From the cell containing the given text, extract its center point as (X, Y) coordinate. 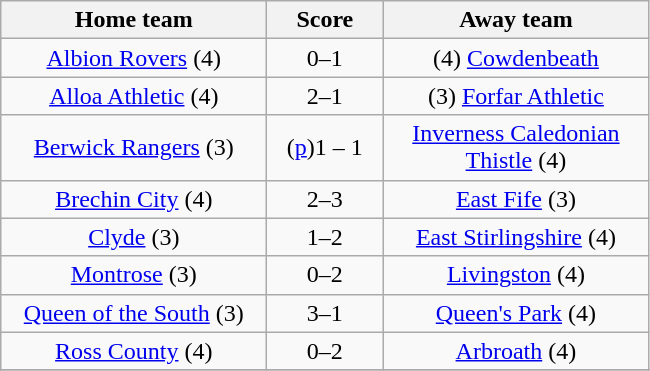
Clyde (3) (134, 237)
Berwick Rangers (3) (134, 148)
Arbroath (4) (516, 351)
3–1 (325, 313)
East Stirlingshire (4) (516, 237)
2–3 (325, 199)
Montrose (3) (134, 275)
Away team (516, 20)
(3) Forfar Athletic (516, 96)
Inverness Caledonian Thistle (4) (516, 148)
2–1 (325, 96)
Home team (134, 20)
Queen's Park (4) (516, 313)
Ross County (4) (134, 351)
East Fife (3) (516, 199)
1–2 (325, 237)
Queen of the South (3) (134, 313)
Score (325, 20)
(p)1 – 1 (325, 148)
0–1 (325, 58)
Brechin City (4) (134, 199)
Livingston (4) (516, 275)
(4) Cowdenbeath (516, 58)
Albion Rovers (4) (134, 58)
Alloa Athletic (4) (134, 96)
